Output the (x, y) coordinate of the center of the cell containing the given text.  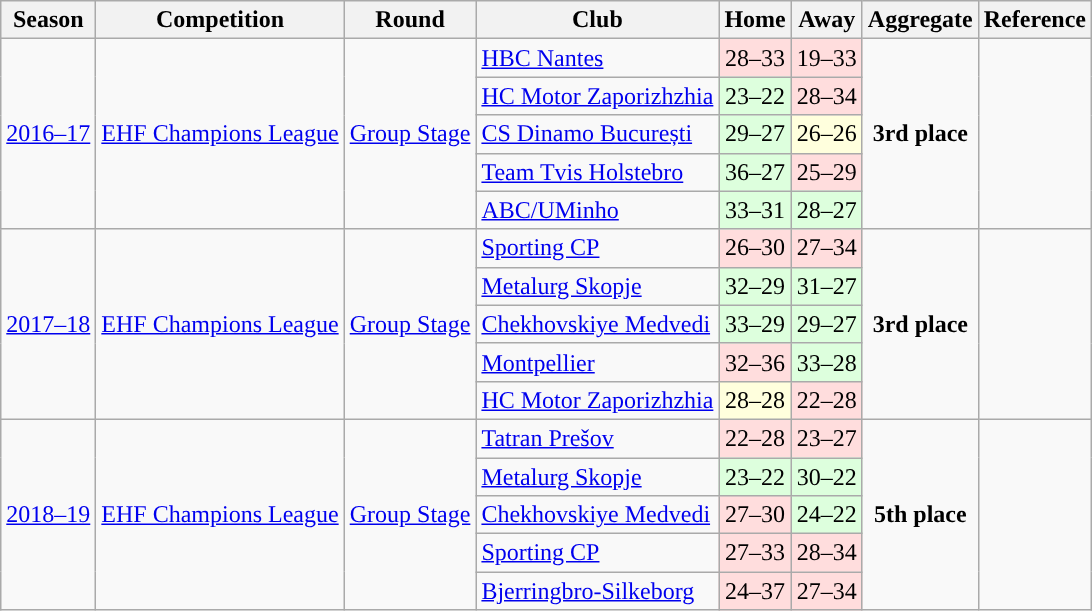
Home (755, 20)
CS Dinamo București (598, 134)
25–29 (826, 172)
32–29 (755, 286)
Season (48, 20)
33–28 (826, 362)
28–33 (755, 58)
33–29 (755, 324)
Round (410, 20)
Reference (1034, 20)
30–22 (826, 477)
31–27 (826, 286)
5th place (920, 514)
19–33 (826, 58)
Montpellier (598, 362)
Aggregate (920, 20)
24–37 (755, 591)
2017–18 (48, 324)
23–27 (826, 438)
33–31 (755, 210)
Bjerringbro-Silkeborg (598, 591)
28–27 (826, 210)
27–33 (755, 553)
28–28 (755, 400)
2018–19 (48, 514)
Club (598, 20)
Competition (220, 20)
Team Tvis Holstebro (598, 172)
24–22 (826, 515)
Tatran Prešov (598, 438)
32–36 (755, 362)
27–30 (755, 515)
Away (826, 20)
36–27 (755, 172)
ABC/UMinho (598, 210)
26–30 (755, 248)
HBC Nantes (598, 58)
2016–17 (48, 134)
26–26 (826, 134)
